Capture the cell that displays the provided text and extract its [X, Y] central coordinate. 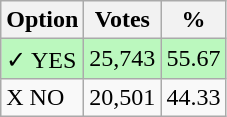
44.33 [194, 97]
25,743 [122, 59]
X NO [42, 97]
55.67 [194, 59]
20,501 [122, 97]
✓ YES [42, 59]
% [194, 20]
Votes [122, 20]
Option [42, 20]
